Extract the [x, y] coordinate from the center of the cell holding the provided text.  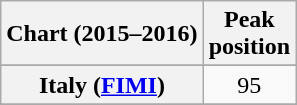
Peakposition [249, 34]
Chart (2015–2016) [102, 34]
95 [249, 85]
Italy (FIMI) [102, 85]
